From the cell containing the given text, extract its center point as (x, y) coordinate. 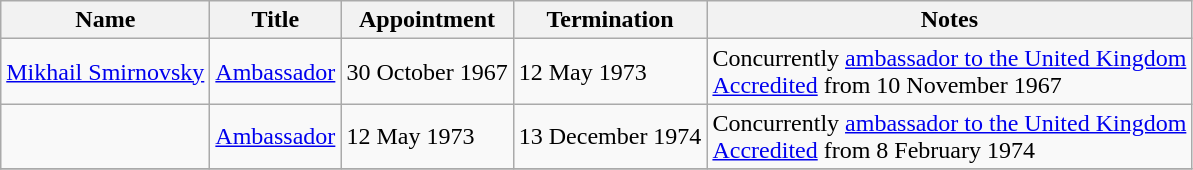
Notes (950, 20)
Concurrently ambassador to the United KingdomAccredited from 8 February 1974 (950, 136)
Concurrently ambassador to the United KingdomAccredited from 10 November 1967 (950, 72)
Mikhail Smirnovsky (106, 72)
Title (276, 20)
Name (106, 20)
Appointment (427, 20)
30 October 1967 (427, 72)
Termination (610, 20)
13 December 1974 (610, 136)
